Scan for the cell matching the given text and deliver its (x, y) coordinate at center. 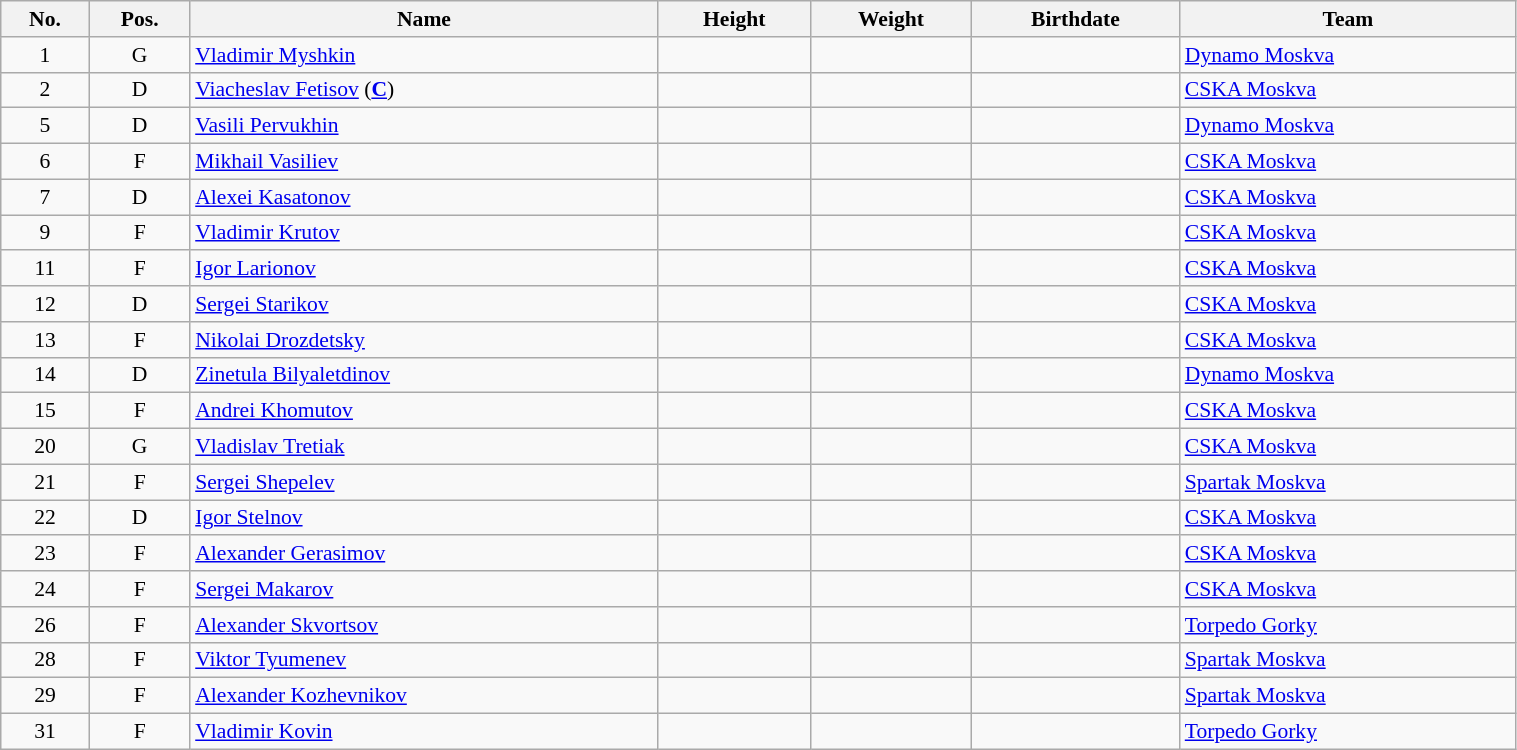
Sergei Shepelev (424, 482)
1 (45, 55)
Vladislav Tretiak (424, 447)
11 (45, 269)
Alexander Gerasimov (424, 554)
Igor Larionov (424, 269)
Mikhail Vasiliev (424, 162)
Andrei Khomutov (424, 411)
Sergei Makarov (424, 589)
15 (45, 411)
Weight (891, 19)
13 (45, 340)
Name (424, 19)
Igor Stelnov (424, 518)
14 (45, 375)
28 (45, 660)
Team (1348, 19)
Viacheslav Fetisov (C) (424, 90)
2 (45, 90)
Vladimir Myshkin (424, 55)
Vasili Pervukhin (424, 126)
Sergei Starikov (424, 304)
7 (45, 197)
Pos. (140, 19)
6 (45, 162)
12 (45, 304)
9 (45, 233)
22 (45, 518)
Vladimir Krutov (424, 233)
Height (734, 19)
23 (45, 554)
31 (45, 732)
Viktor Tyumenev (424, 660)
Birthdate (1076, 19)
21 (45, 482)
Alexander Kozhevnikov (424, 696)
No. (45, 19)
26 (45, 625)
Alexander Skvortsov (424, 625)
Alexei Kasatonov (424, 197)
Zinetula Bilyaletdinov (424, 375)
5 (45, 126)
Vladimir Kovin (424, 732)
Nikolai Drozdetsky (424, 340)
20 (45, 447)
29 (45, 696)
24 (45, 589)
